Identify which cell holds the provided text, then report its [X, Y] central coordinate. 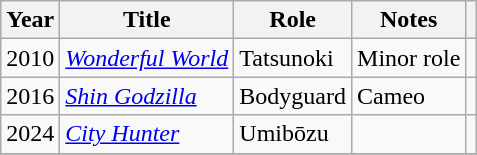
2010 [30, 58]
Shin Godzilla [147, 96]
Umibōzu [293, 134]
Minor role [409, 58]
Title [147, 20]
Wonderful World [147, 58]
Role [293, 20]
Tatsunoki [293, 58]
2024 [30, 134]
2016 [30, 96]
Cameo [409, 96]
Year [30, 20]
City Hunter [147, 134]
Notes [409, 20]
Bodyguard [293, 96]
